Search for the cell housing the specified text and yield its [x, y] center coordinate. 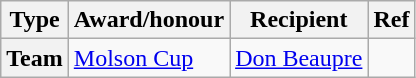
Recipient [299, 20]
Don Beaupre [299, 58]
Ref [392, 20]
Team [35, 58]
Type [35, 20]
Award/honour [148, 20]
Molson Cup [148, 58]
